Determine the (x, y) coordinate at the center of the cell enclosing the given text.  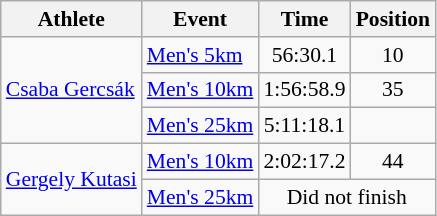
5:11:18.1 (304, 126)
56:30.1 (304, 55)
1:56:58.9 (304, 90)
Csaba Gercsák (72, 90)
Athlete (72, 19)
10 (393, 55)
Time (304, 19)
2:02:17.2 (304, 162)
44 (393, 162)
Position (393, 19)
Event (200, 19)
Gergely Kutasi (72, 180)
Did not finish (346, 197)
Men's 5km (200, 55)
35 (393, 90)
